Provide the (x, y) coordinate of the cell's center where the given text is located.  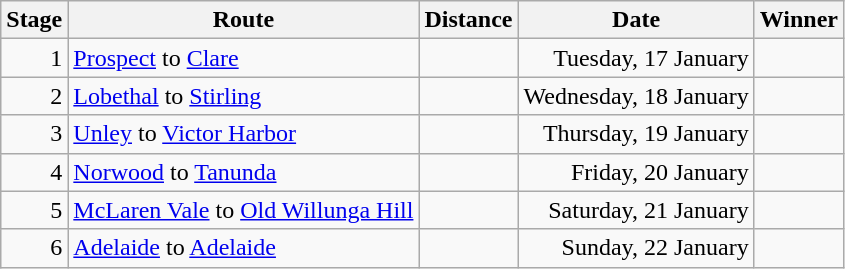
Tuesday, 17 January (636, 58)
Lobethal to Stirling (244, 96)
5 (34, 210)
Unley to Victor Harbor (244, 134)
Distance (468, 20)
Saturday, 21 January (636, 210)
4 (34, 172)
Friday, 20 January (636, 172)
Norwood to Tanunda (244, 172)
6 (34, 248)
Adelaide to Adelaide (244, 248)
Sunday, 22 January (636, 248)
Prospect to Clare (244, 58)
Route (244, 20)
Winner (798, 20)
2 (34, 96)
Date (636, 20)
McLaren Vale to Old Willunga Hill (244, 210)
3 (34, 134)
Wednesday, 18 January (636, 96)
1 (34, 58)
Thursday, 19 January (636, 134)
Stage (34, 20)
